From the cell containing the given text, extract its center point as [x, y] coordinate. 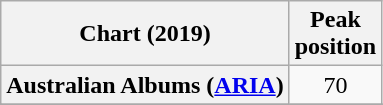
70 [335, 85]
Chart (2019) [145, 34]
Peakposition [335, 34]
Australian Albums (ARIA) [145, 85]
